Scan for the cell matching the given text and deliver its (x, y) coordinate at center. 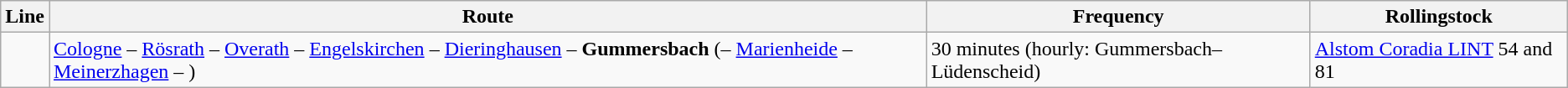
Alstom Coradia LINT 54 and 81 (1439, 60)
30 minutes (hourly: Gummersbach–Lüdenscheid) (1118, 60)
Frequency (1118, 17)
Rollingstock (1439, 17)
Line (25, 17)
Cologne – Rösrath – Overath – Engelskirchen – Dieringhausen – Gummersbach (– Marienheide – Meinerzhagen – ) (487, 60)
Route (487, 17)
